From the cell containing the given text, extract its center point as [x, y] coordinate. 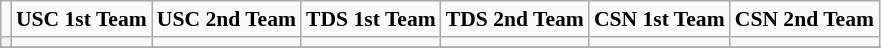
CSN 2nd Team [804, 19]
TDS 2nd Team [515, 19]
USC 2nd Team [226, 19]
CSN 1st Team [660, 19]
TDS 1st Team [371, 19]
USC 1st Team [82, 19]
